Extract the (X, Y) coordinate from the center of the cell holding the provided text.  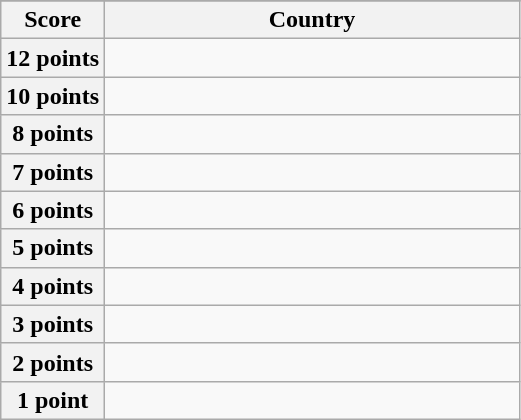
6 points (53, 210)
7 points (53, 172)
2 points (53, 362)
Score (53, 20)
10 points (53, 96)
8 points (53, 134)
4 points (53, 286)
Country (312, 20)
5 points (53, 248)
12 points (53, 58)
1 point (53, 400)
3 points (53, 324)
